From the cell containing the given text, extract its center point as [x, y] coordinate. 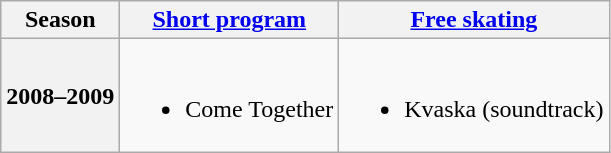
Kvaska (soundtrack) [474, 96]
Free skating [474, 20]
Short program [230, 20]
2008–2009 [60, 96]
Season [60, 20]
Come Together [230, 96]
